Determine the (x, y) coordinate at the center of the cell enclosing the given text.  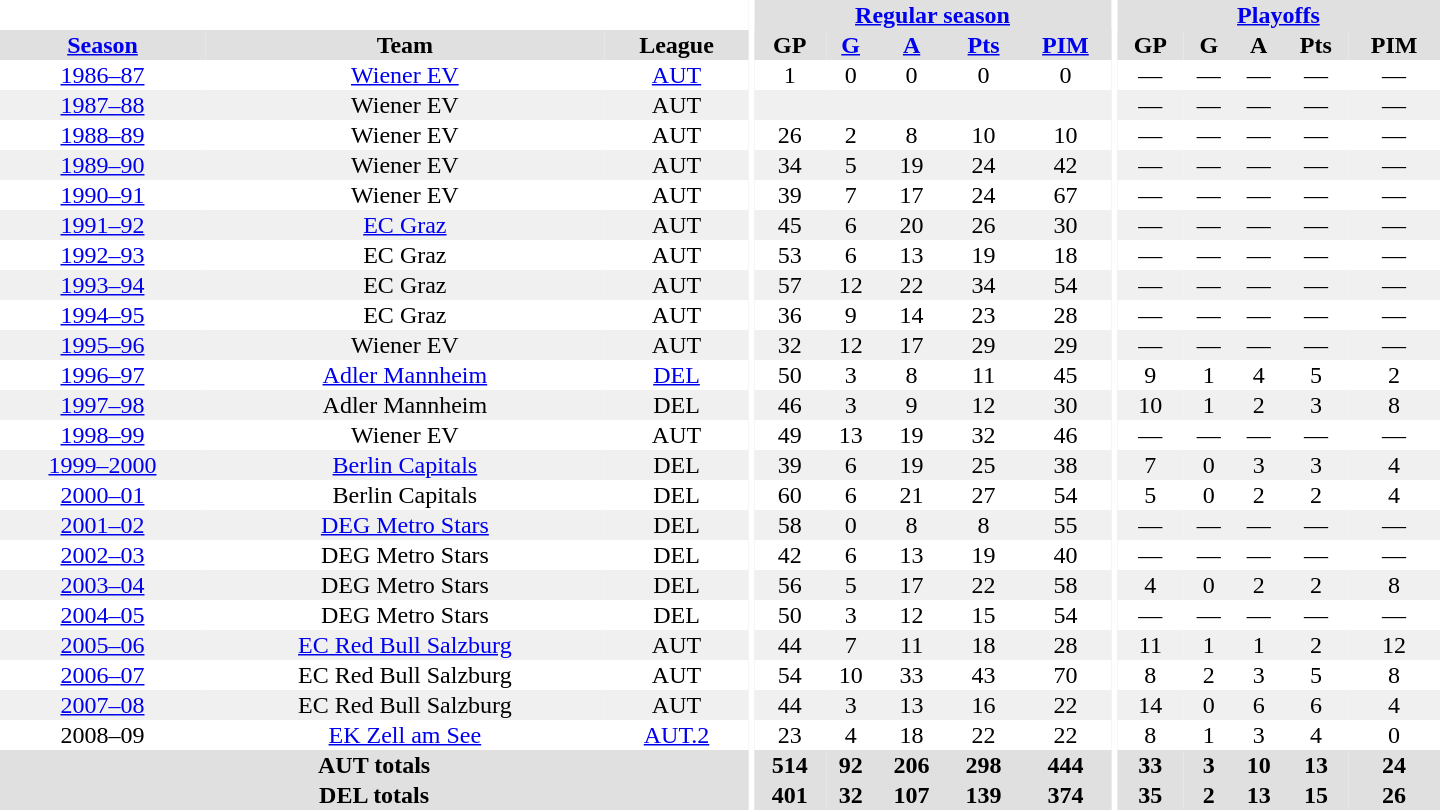
67 (1066, 195)
1997–98 (102, 405)
107 (912, 795)
AUT.2 (676, 735)
League (676, 45)
Regular season (933, 15)
1992–93 (102, 255)
27 (984, 495)
60 (790, 495)
1996–97 (102, 375)
1995–96 (102, 345)
1994–95 (102, 315)
1998–99 (102, 435)
2008–09 (102, 735)
1990–91 (102, 195)
70 (1066, 675)
57 (790, 285)
139 (984, 795)
Team (405, 45)
401 (790, 795)
EK Zell am See (405, 735)
Playoffs (1278, 15)
298 (984, 765)
1986–87 (102, 75)
49 (790, 435)
21 (912, 495)
374 (1066, 795)
206 (912, 765)
1991–92 (102, 225)
2004–05 (102, 615)
43 (984, 675)
2003–04 (102, 585)
35 (1150, 795)
20 (912, 225)
40 (1066, 555)
1999–2000 (102, 465)
16 (984, 705)
1987–88 (102, 105)
AUT totals (374, 765)
38 (1066, 465)
25 (984, 465)
1989–90 (102, 165)
514 (790, 765)
1988–89 (102, 135)
92 (851, 765)
36 (790, 315)
444 (1066, 765)
Season (102, 45)
2002–03 (102, 555)
2000–01 (102, 495)
2006–07 (102, 675)
2005–06 (102, 645)
53 (790, 255)
56 (790, 585)
DEL totals (374, 795)
2007–08 (102, 705)
55 (1066, 525)
2001–02 (102, 525)
1993–94 (102, 285)
